Return the (x, y) coordinate for the center point of the cell that contains the specified text.  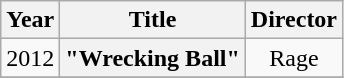
Director (294, 20)
Rage (294, 58)
2012 (30, 58)
Title (153, 20)
"Wrecking Ball" (153, 58)
Year (30, 20)
